Return [x, y] of the center of cell containing provided text 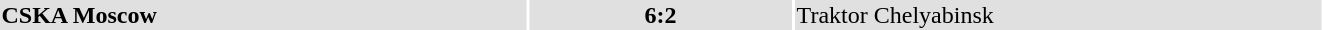
CSKA Moscow [263, 15]
6:2 [660, 15]
Traktor Chelyabinsk [1058, 15]
